Output the (X, Y) coordinate of the center of the cell containing the given text.  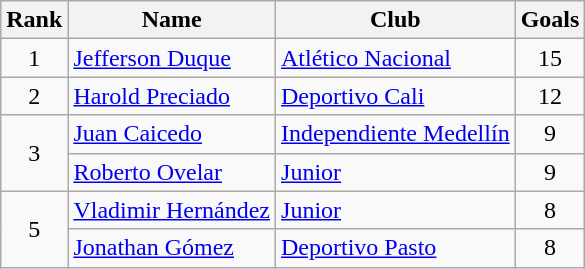
Jefferson Duque (172, 58)
Club (396, 20)
Jonathan Gómez (172, 248)
15 (550, 58)
Atlético Nacional (396, 58)
Deportivo Cali (396, 96)
Independiente Medellín (396, 134)
Roberto Ovelar (172, 172)
12 (550, 96)
3 (34, 153)
Deportivo Pasto (396, 248)
Rank (34, 20)
2 (34, 96)
1 (34, 58)
Goals (550, 20)
Name (172, 20)
Juan Caicedo (172, 134)
Harold Preciado (172, 96)
Vladimir Hernández (172, 210)
5 (34, 229)
